Pinpoint the cell where the given text exists, returning its [X, Y] midpoint coordinate. 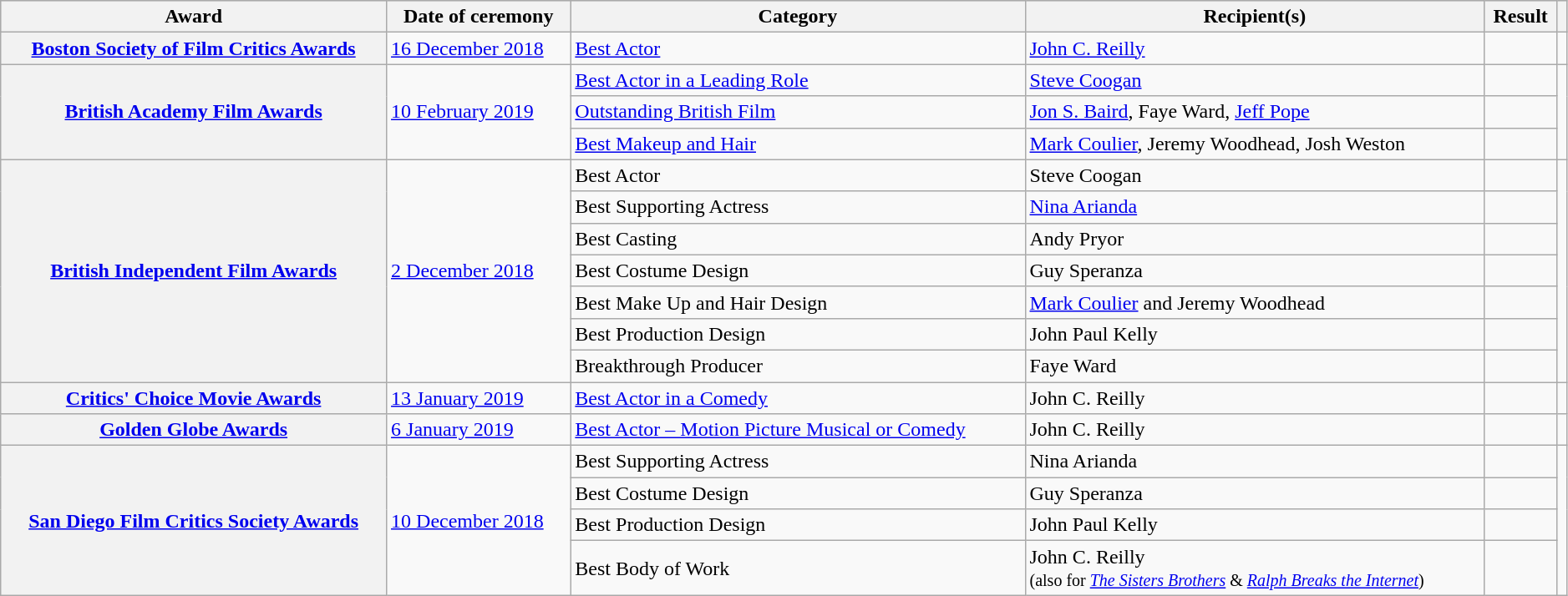
Jon S. Baird, Faye Ward, Jeff Pope [1255, 112]
Andy Pryor [1255, 239]
San Diego Film Critics Society Awards [194, 521]
Best Makeup and Hair [798, 144]
Critics' Choice Movie Awards [194, 398]
Result [1520, 17]
Best Casting [798, 239]
Award [194, 17]
10 December 2018 [479, 521]
Golden Globe Awards [194, 430]
6 January 2019 [479, 430]
Faye Ward [1255, 366]
Best Make Up and Hair Design [798, 302]
Mark Coulier, Jeremy Woodhead, Josh Weston [1255, 144]
Category [798, 17]
13 January 2019 [479, 398]
British Independent Film Awards [194, 270]
British Academy Film Awards [194, 112]
Boston Society of Film Critics Awards [194, 48]
Date of ceremony [479, 17]
16 December 2018 [479, 48]
Best Body of Work [798, 568]
Recipient(s) [1255, 17]
Outstanding British Film [798, 112]
Best Actor in a Leading Role [798, 80]
John C. Reilly (also for The Sisters Brothers & Ralph Breaks the Internet) [1255, 568]
Best Actor – Motion Picture Musical or Comedy [798, 430]
10 February 2019 [479, 112]
Best Actor in a Comedy [798, 398]
2 December 2018 [479, 270]
Breakthrough Producer [798, 366]
Mark Coulier and Jeremy Woodhead [1255, 302]
